Return the (x, y) coordinate for the center point of the cell that contains the specified text.  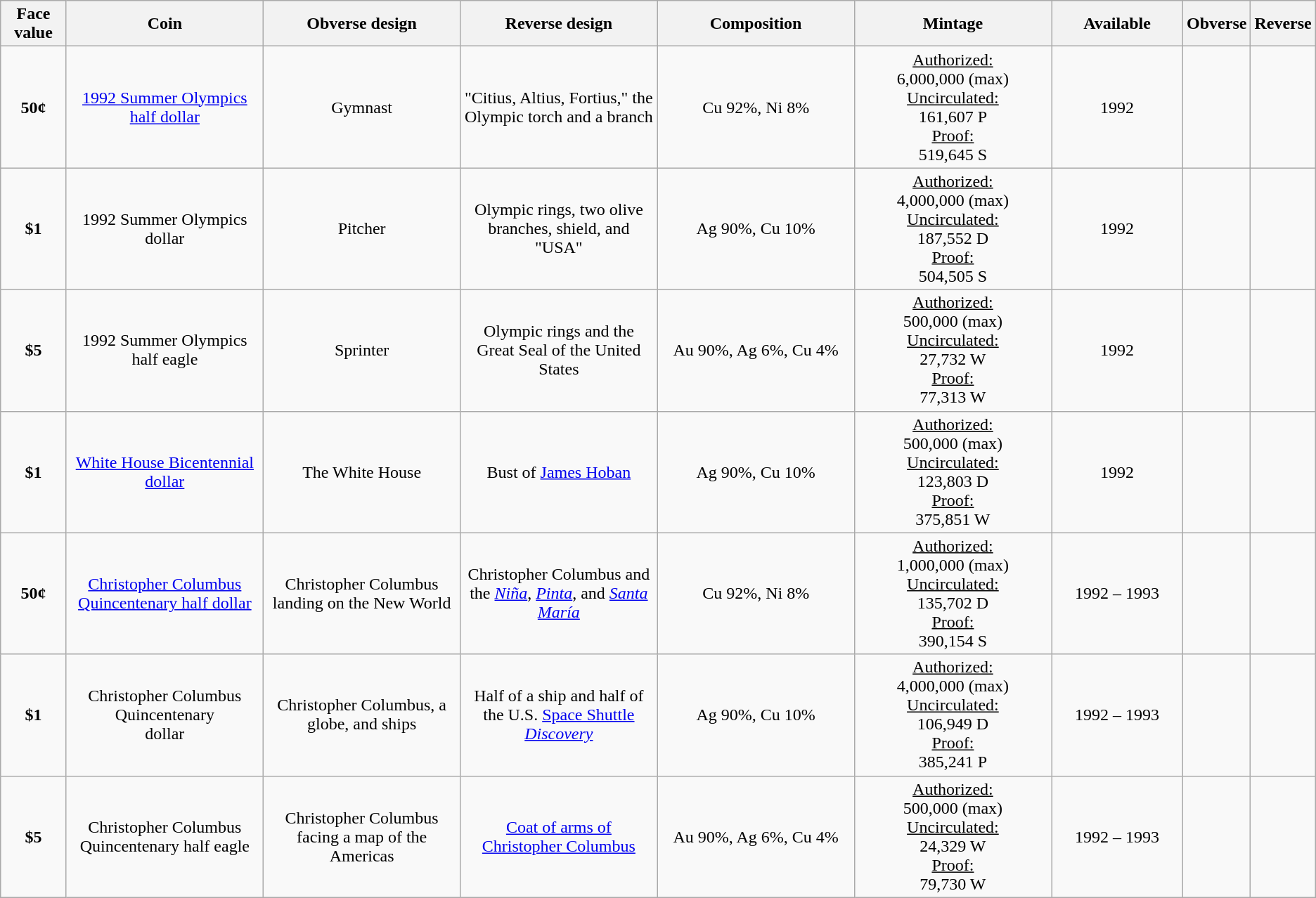
Reverse design (559, 24)
Christopher Columbus Quincentenary half eagle (164, 836)
"Citius, Altius, Fortius," the Olympic torch and a branch (559, 107)
The White House (362, 472)
Composition (756, 24)
Bust of James Hoban (559, 472)
Pitcher (362, 229)
Face value (34, 24)
Authorized:4,000,000 (max)Uncirculated:187,552 DProof:504,505 S (953, 229)
Coin (164, 24)
Olympic rings, two olive branches, shield, and "USA" (559, 229)
Reverse (1283, 24)
Authorized:500,000 (max)Uncirculated:27,732 WProof:77,313 W (953, 350)
Authorized:4,000,000 (max)Uncirculated:106,949 DProof:385,241 P (953, 715)
Christopher Columbus facing a map of the Americas (362, 836)
Authorized:500,000 (max)Uncirculated:24,329 WProof:79,730 W (953, 836)
Sprinter (362, 350)
Mintage (953, 24)
Obverse design (362, 24)
Authorized:500,000 (max)Uncirculated:123,803 DProof:375,851 W (953, 472)
White House Bicentennial dollar (164, 472)
1992 Summer Olympics dollar (164, 229)
1992 Summer Olympics half eagle (164, 350)
Coat of arms of Christopher Columbus (559, 836)
Authorized:1,000,000 (max)Uncirculated:135,702 DProof:390,154 S (953, 593)
Obverse (1217, 24)
Christopher Columbus, a globe, and ships (362, 715)
Christopher Columbus landing on the New World (362, 593)
Half of a ship and half of the U.S. Space Shuttle Discovery (559, 715)
Available (1118, 24)
Authorized:6,000,000 (max)Uncirculated:161,607 PProof:519,645 S (953, 107)
Olympic rings and the Great Seal of the United States (559, 350)
Christopher Columbus Quincentenarydollar (164, 715)
Christopher Columbus and the Niña, Pinta, and Santa María (559, 593)
Gymnast (362, 107)
Christopher Columbus Quincentenary half dollar (164, 593)
1992 Summer Olympics half dollar (164, 107)
